For the text-containing cell, return its midpoint in [x, y] coordinate format. 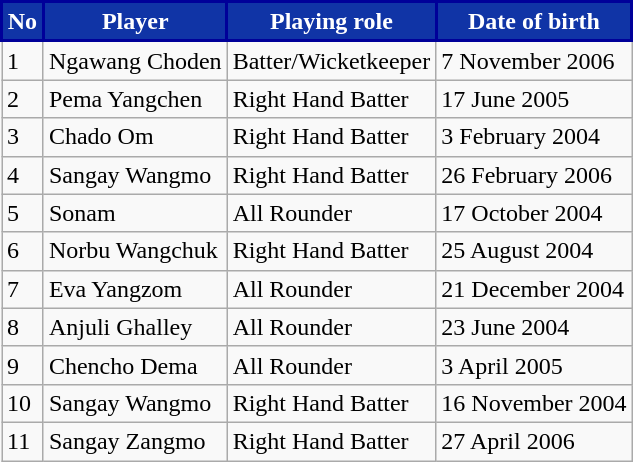
Sonam [135, 213]
Ngawang Choden [135, 60]
Sangay Zangmo [135, 441]
8 [23, 327]
2 [23, 99]
21 December 2004 [534, 289]
26 February 2006 [534, 175]
7 November 2006 [534, 60]
5 [23, 213]
16 November 2004 [534, 403]
No [23, 22]
7 [23, 289]
25 August 2004 [534, 251]
17 October 2004 [534, 213]
3 April 2005 [534, 365]
6 [23, 251]
1 [23, 60]
3 February 2004 [534, 137]
4 [23, 175]
11 [23, 441]
9 [23, 365]
27 April 2006 [534, 441]
Player [135, 22]
Norbu Wangchuk [135, 251]
Eva Yangzom [135, 289]
23 June 2004 [534, 327]
17 June 2005 [534, 99]
Batter/Wicketkeeper [332, 60]
Anjuli Ghalley [135, 327]
Date of birth [534, 22]
Pema Yangchen [135, 99]
10 [23, 403]
Playing role [332, 22]
Chado Om [135, 137]
3 [23, 137]
Chencho Dema [135, 365]
